For the text-containing cell, return its midpoint in (x, y) coordinate format. 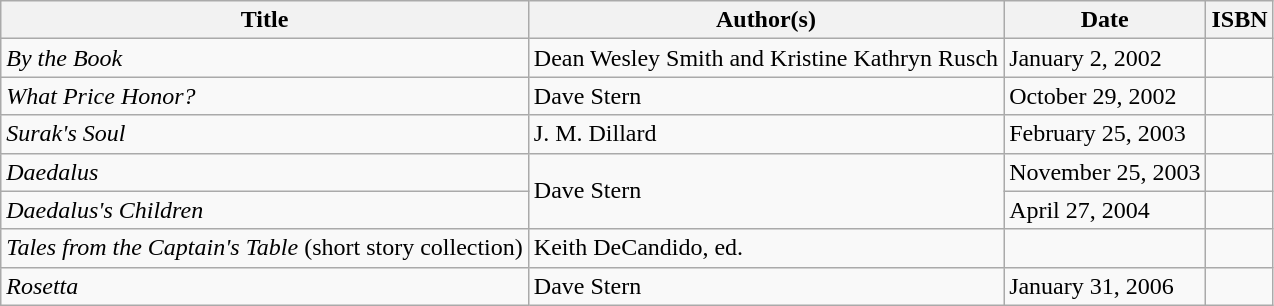
What Price Honor? (265, 96)
Date (1105, 20)
Rosetta (265, 286)
January 2, 2002 (1105, 58)
Surak's Soul (265, 134)
February 25, 2003 (1105, 134)
October 29, 2002 (1105, 96)
J. M. Dillard (766, 134)
Dean Wesley Smith and Kristine Kathryn Rusch (766, 58)
Keith DeCandido, ed. (766, 248)
Daedalus's Children (265, 210)
By the Book (265, 58)
Tales from the Captain's Table (short story collection) (265, 248)
January 31, 2006 (1105, 286)
April 27, 2004 (1105, 210)
Title (265, 20)
November 25, 2003 (1105, 172)
Author(s) (766, 20)
ISBN (1240, 20)
Daedalus (265, 172)
